Locate the cell with the specified text and output its (X, Y) center coordinate. 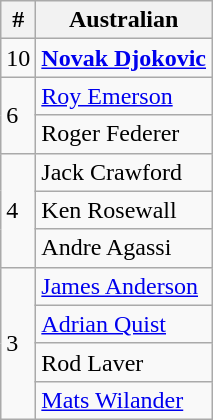
Rod Laver (124, 362)
James Anderson (124, 286)
Ken Rosewall (124, 210)
Australian (124, 20)
Adrian Quist (124, 324)
Andre Agassi (124, 248)
Roger Federer (124, 134)
Novak Djokovic (124, 58)
10 (18, 58)
6 (18, 115)
# (18, 20)
Jack Crawford (124, 172)
3 (18, 343)
Roy Emerson (124, 96)
4 (18, 210)
Mats Wilander (124, 400)
